Find where the given text appears and provide that cell's center as (X, Y) coordinate. 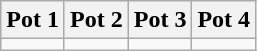
Pot 4 (224, 20)
Pot 2 (96, 20)
Pot 1 (33, 20)
Pot 3 (160, 20)
